Locate the cell with the specified text and output its [X, Y] center coordinate. 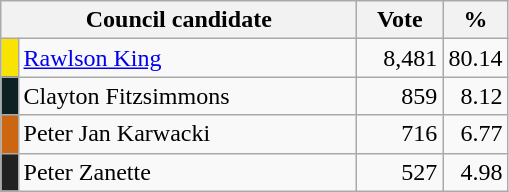
80.14 [476, 58]
Peter Zanette [188, 172]
Vote [400, 20]
716 [400, 134]
859 [400, 96]
Rawlson King [188, 58]
6.77 [476, 134]
8.12 [476, 96]
Council candidate [179, 20]
8,481 [400, 58]
4.98 [476, 172]
% [476, 20]
527 [400, 172]
Peter Jan Karwacki [188, 134]
Clayton Fitzsimmons [188, 96]
